Find where the given text appears and provide that cell's center as [X, Y] coordinate. 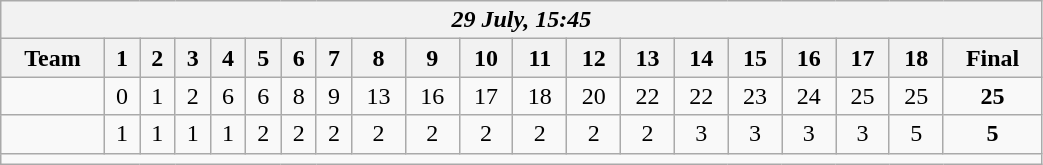
20 [594, 96]
14 [701, 58]
24 [809, 96]
29 July, 15:45 [522, 20]
4 [228, 58]
Final [992, 58]
23 [755, 96]
10 [486, 58]
7 [334, 58]
11 [540, 58]
Team [53, 58]
12 [594, 58]
0 [122, 96]
15 [755, 58]
